Return the (X, Y) coordinate for the center point of the cell that contains the specified text.  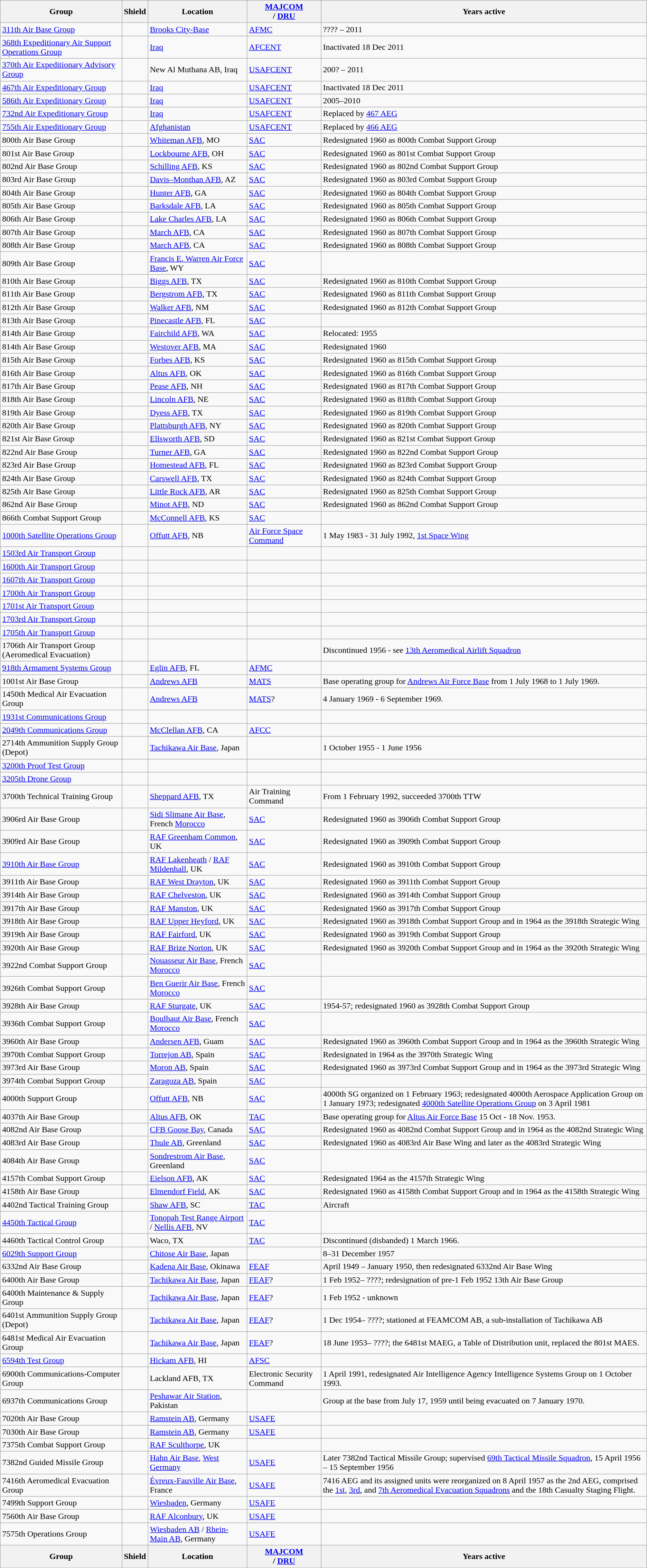
816th Air Base Group (61, 373)
Nouasseur Air Base, French Morocco (198, 966)
800th Air Base Group (61, 140)
Moron AB, Spain (198, 1068)
Hahn Air Base, West Germany (198, 1463)
3917th Air Base Group (61, 908)
3909rd Air Base Group (61, 841)
Forbes AFB, KS (198, 360)
3200th Proof Test Group (61, 766)
4082nd Air Base Group (61, 1129)
3936th Combat Support Group (61, 1024)
Redesignated 1960 as 3906th Combat Support Group (484, 819)
Lake Charles AFB, LA (198, 219)
RAF Sturgate, UK (198, 1006)
RAF Upper Heyford, UK (198, 921)
???? – 2011 (484, 29)
3919th Air Base Group (61, 935)
Fairchild AFB, WA (198, 334)
Little Rock AFB, AR (198, 491)
866th Combat Support Group (61, 518)
Redesignated 1960 as 817th Combat Support Group (484, 386)
803rd Air Base Group (61, 179)
755th Air Expeditionary Group (61, 127)
Redesignated 1960 as 4082nd Combat Support Group and in 1964 as the 4082nd Strategic Wing (484, 1129)
1 May 1983 - 31 July 1992, 1st Space Wing (484, 536)
Zaragoza AB, Spain (198, 1081)
Redesignated 1960 as 3909th Combat Support Group (484, 841)
Eglin AFB, FL (198, 668)
1503rd Air Transport Group (61, 553)
4450th Tactical Group (61, 1223)
Redesignated 1960 as 820th Combat Support Group (484, 426)
1607th Air Transport Group (61, 580)
3960th Air Base Group (61, 1041)
806th Air Base Group (61, 219)
6029th Support Group (61, 1254)
809th Air Base Group (61, 263)
Redesignated 1960 as 805th Combat Support Group (484, 206)
824th Air Base Group (61, 478)
AFSC (284, 1360)
Redesignated 1960 as 821st Combat Support Group (484, 439)
821st Air Base Group (61, 439)
6400th Air Base Group (61, 1280)
Dyess AFB, TX (198, 412)
3205th Drone Group (61, 779)
3911th Air Base Group (61, 882)
Hickam AFB, HI (198, 1360)
Walker AFB, NM (198, 307)
6594th Test Group (61, 1360)
Brooks City-Base (198, 29)
Redesignated 1960 as 3911th Combat Support Group (484, 882)
Davis–Monthan AFB, AZ (198, 179)
Plattsburgh AFB, NY (198, 426)
Turner AFB, GA (198, 452)
825th Air Base Group (61, 491)
2005–2010 (484, 101)
805th Air Base Group (61, 206)
Tonopah Test Range Airport / Nellis AFB, NV (198, 1223)
4083rd Air Base Group (61, 1143)
2049th Communications Group (61, 730)
RAF Lakenheath / RAF Mildenhall, UK (198, 864)
Redesignated 1960 as 3973rd Combat Support Group and in 1964 as the 3973rd Strategic Wing (484, 1068)
Andersen AFB, Guam (198, 1041)
MATS (284, 681)
Redesignated 1960 as 800th Combat Support Group (484, 140)
New Al Muthana AB, Iraq (198, 70)
4 January 1969 - 6 September 1969. (484, 699)
7030th Air Base Group (61, 1432)
Pease AFB, NH (198, 386)
1954-57; redesignated 1960 as 3928th Combat Support Group (484, 1006)
RAF Alconbury, UK (198, 1516)
3974th Combat Support Group (61, 1081)
RAF Greenham Common, UK (198, 841)
Redesignated 1960 as 4158th Combat Support Group and in 1964 as the 4158th Strategic Wing (484, 1192)
813th Air Base Group (61, 320)
3920th Air Base Group (61, 948)
RAF Fairford, UK (198, 935)
Lackland AFB, TX (198, 1378)
Redesignated 1960 as 804th Combat Support Group (484, 193)
Air Force Space Command (284, 536)
Wiesbaden, Germany (198, 1503)
1001st Air Base Group (61, 681)
Redesignated 1960 as 815th Combat Support Group (484, 360)
Thule AB, Greenland (198, 1143)
801st Air Base Group (61, 153)
4402nd Tactical Training Group (61, 1205)
Bergstrom AFB, TX (198, 294)
7382nd Guided Missile Group (61, 1463)
Torrejon AB, Spain (198, 1054)
7020th Air Base Group (61, 1418)
7560th Air Base Group (61, 1516)
Electronic Security Command (284, 1378)
1000th Satellite Operations Group (61, 536)
1703rd Air Transport Group (61, 619)
Redesignated 1960 as 801st Combat Support Group (484, 153)
Aircraft (484, 1205)
368th Expeditionary Air Support Operations Group (61, 47)
Redesignated in 1964 as the 3970th Strategic Wing (484, 1054)
Redesignated 1960 as 810th Combat Support Group (484, 281)
862nd Air Base Group (61, 505)
AFCENT (284, 47)
1450th Medical Air Evacuation Group (61, 699)
18 June 1953– ????; the 6481st MAEG, a Table of Distribution unit, replaced the 801st MAES. (484, 1342)
Ellsworth AFB, SD (198, 439)
1 Dec 1954– ????; stationed at FEAMCOM AB, a sub-installation of Tachikawa AB (484, 1320)
AFCC (284, 730)
804th Air Base Group (61, 193)
McConnell AFB, KS (198, 518)
Later 7382nd Tactical Missile Group; supervised 69th Tactical Missile Squadron, 15 April 1956 – 15 September 1956 (484, 1463)
823rd Air Base Group (61, 465)
RAF West Drayton, UK (198, 882)
1705th Air Transport Group (61, 632)
6481st Medical Air Evacuation Group (61, 1342)
820th Air Base Group (61, 426)
6900th Communications-Computer Group (61, 1378)
Redesignated 1960 as 3917th Combat Support Group (484, 908)
810th Air Base Group (61, 281)
1 October 1955 - 1 June 1956 (484, 748)
3970th Combat Support Group (61, 1054)
McClellan AFB, CA (198, 730)
370th Air Expeditionary Advisory Group (61, 70)
8–31 December 1957 (484, 1254)
Carswell AFB, TX (198, 478)
Biggs AFB, TX (198, 281)
CFB Goose Bay, Canada (198, 1129)
Redesignated 1960 as 3918th Combat Support Group and in 1964 as the 3918th Strategic Wing (484, 921)
200? – 2011 (484, 70)
807th Air Base Group (61, 232)
Sondrestrom Air Base, Greenland (198, 1161)
3922nd Combat Support Group (61, 966)
Kadena Air Base, Okinawa (198, 1267)
Redesignated 1960 as 824th Combat Support Group (484, 478)
3926th Combat Support Group (61, 988)
Sheppard AFB, TX (198, 796)
Redesignated 1960 as 807th Combat Support Group (484, 232)
MATS? (284, 699)
1706th Air Transport Group (Aeromedical Evacuation) (61, 650)
Redesignated 1960 as 818th Combat Support Group (484, 399)
Évreux-Fauville Air Base, France (198, 1485)
Whiteman AFB, MO (198, 140)
Sidi Slimane Air Base, French Morocco (198, 819)
7375th Combat Support Group (61, 1445)
Air Training Command (284, 796)
3973rd Air Base Group (61, 1068)
818th Air Base Group (61, 399)
3700th Technical Training Group (61, 796)
Redesignated 1960 as 819th Combat Support Group (484, 412)
Ben Guerir Air Base, French Morocco (198, 988)
FEAF (284, 1267)
817th Air Base Group (61, 386)
3914th Air Base Group (61, 895)
812th Air Base Group (61, 307)
732nd Air Expeditionary Group (61, 114)
Redesignated 1960 as 806th Combat Support Group (484, 219)
Eielson AFB, AK (198, 1179)
Boulhaut Air Base, French Morocco (198, 1024)
Redesignated 1960 as 812th Combat Support Group (484, 307)
808th Air Base Group (61, 245)
311th Air Base Group (61, 29)
Peshawar Air Station, Pakistan (198, 1400)
Group at the base from July 17, 1959 until being evacuated on 7 January 1970. (484, 1400)
Chitose Air Base, Japan (198, 1254)
April 1949 – January 1950, then redesignated 6332nd Air Base Wing (484, 1267)
Redesignated 1960 as 823rd Combat Support Group (484, 465)
RAF Manston, UK (198, 908)
3910th Air Base Group (61, 864)
4000th Support Group (61, 1098)
Replaced by 466 AEG (484, 127)
Discontinued (disbanded) 1 March 1966. (484, 1240)
586th Air Expeditionary Group (61, 101)
7416th Aeromedical Evacuation Group (61, 1485)
1701st Air Transport Group (61, 606)
3928th Air Base Group (61, 1006)
822nd Air Base Group (61, 452)
1 Feb 1952– ????; redesignation of pre-1 Feb 1952 13th Air Base Group (484, 1280)
4084th Air Base Group (61, 1161)
Base operating group for Altus Air Force Base 15 Oct - 18 Nov. 1953. (484, 1116)
Redesignated 1960 as 3919th Combat Support Group (484, 935)
Redesignated 1960 as 802nd Combat Support Group (484, 166)
819th Air Base Group (61, 412)
Redesignated 1960 as 3920th Combat Support Group and in 1964 as the 3920th Strategic Wing (484, 948)
Redesignated 1960 as 3914th Combat Support Group (484, 895)
Redesignated 1960 as 3960th Combat Support Group and in 1964 as the 3960th Strategic Wing (484, 1041)
811th Air Base Group (61, 294)
1 April 1991, redesignated Air Intelligence Agency Intelligence Systems Group on 1 October 1993. (484, 1378)
6937th Communications Group (61, 1400)
3918th Air Base Group (61, 921)
Wiesbaden AB / Rhein-Main AB, Germany (198, 1534)
3906rd Air Base Group (61, 819)
Redesignated 1960 (484, 347)
6332nd Air Base Group (61, 1267)
Redesignated 1960 as 808th Combat Support Group (484, 245)
Afghanistan (198, 127)
Discontinued 1956 - see 13th Aeromedical Airlift Squadron (484, 650)
Redesignated 1960 as 862nd Combat Support Group (484, 505)
Redesignated 1960 as 4083rd Air Base Wing and later as the 4083rd Strategic Wing (484, 1143)
From 1 February 1992, succeeded 3700th TTW (484, 796)
RAF Chelveston, UK (198, 895)
Redesignated 1964 as the 4157th Strategic Wing (484, 1179)
802nd Air Base Group (61, 166)
Replaced by 467 AEG (484, 114)
4157th Combat Support Group (61, 1179)
1600th Air Transport Group (61, 566)
Lockbourne AFB, OH (198, 153)
1 Feb 1952 - unknown (484, 1297)
Redesignated 1960 as 811th Combat Support Group (484, 294)
6400th Maintenance & Supply Group (61, 1297)
Hunter AFB, GA (198, 193)
Homestead AFB, FL (198, 465)
4037th Air Base Group (61, 1116)
7499th Support Group (61, 1503)
Minot AFB, ND (198, 505)
Base operating group for Andrews Air Force Base from 1 July 1968 to 1 July 1969. (484, 681)
7575th Operations Group (61, 1534)
2714th Ammunition Supply Group (Depot) (61, 748)
4158th Air Base Group (61, 1192)
467th Air Expeditionary Group (61, 87)
Schilling AFB, KS (198, 166)
6401st Ammunition Supply Group (Depot) (61, 1320)
815th Air Base Group (61, 360)
Redesignated 1960 as 803rd Combat Support Group (484, 179)
1931st Communications Group (61, 717)
RAF Sculthorpe, UK (198, 1445)
RAF Brize Norton, UK (198, 948)
Pinecastle AFB, FL (198, 320)
Barksdale AFB, LA (198, 206)
Westover AFB, MA (198, 347)
Francis E. Warren Air Force Base, WY (198, 263)
4460th Tactical Control Group (61, 1240)
1700th Air Transport Group (61, 593)
Waco, TX (198, 1240)
Relocated: 1955 (484, 334)
Shaw AFB, SC (198, 1205)
Redesignated 1960 as 3910th Combat Support Group (484, 864)
918th Armament Systems Group (61, 668)
Redesignated 1960 as 816th Combat Support Group (484, 373)
Redesignated 1960 as 825th Combat Support Group (484, 491)
Redesignated 1960 as 822nd Combat Support Group (484, 452)
Lincoln AFB, NE (198, 399)
Elmendorf Field, AK (198, 1192)
